Extract the (x, y) coordinate from the center of the cell holding the provided text.  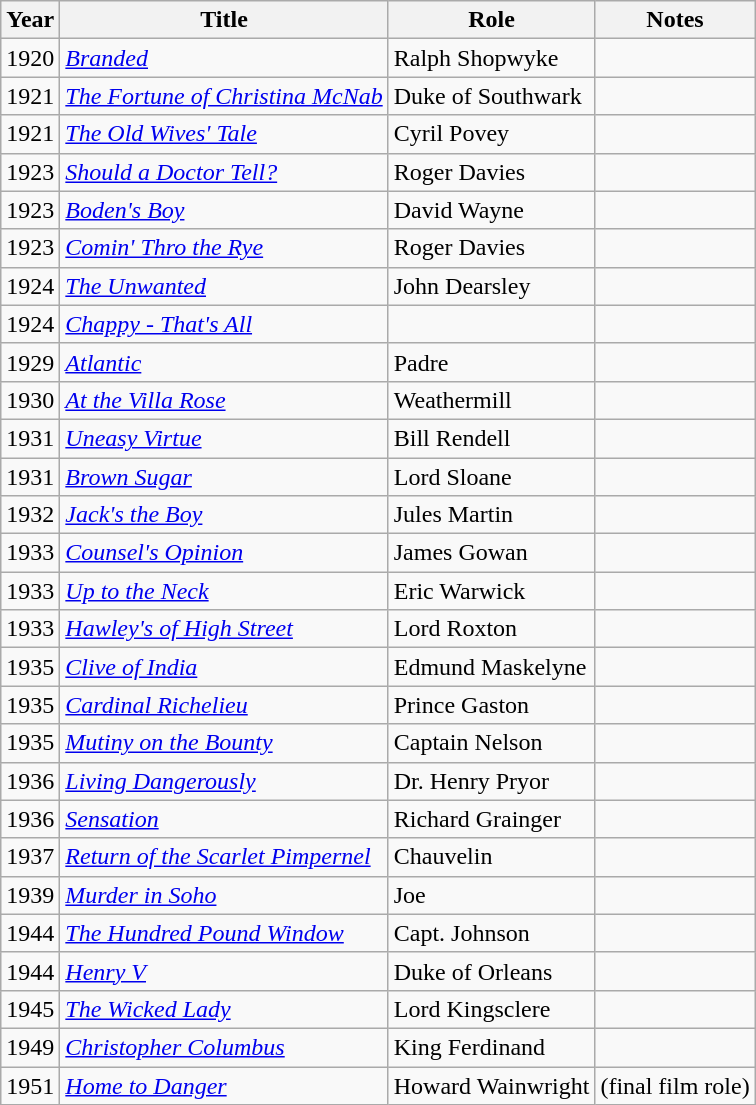
Sensation (224, 819)
Year (30, 20)
Bill Rendell (492, 438)
1951 (30, 1085)
Lord Roxton (492, 629)
Branded (224, 58)
Home to Danger (224, 1085)
Capt. Johnson (492, 933)
Counsel's Opinion (224, 553)
Cardinal Richelieu (224, 705)
Duke of Orleans (492, 971)
Howard Wainwright (492, 1085)
Atlantic (224, 362)
Joe (492, 895)
Edmund Maskelyne (492, 667)
Prince Gaston (492, 705)
Boden's Boy (224, 210)
Murder in Soho (224, 895)
Uneasy Virtue (224, 438)
Comin' Thro the Rye (224, 248)
Captain Nelson (492, 743)
Chauvelin (492, 857)
Duke of Southwark (492, 96)
The Unwanted (224, 286)
Role (492, 20)
King Ferdinand (492, 1047)
John Dearsley (492, 286)
Ralph Shopwyke (492, 58)
(final film role) (675, 1085)
The Hundred Pound Window (224, 933)
James Gowan (492, 553)
The Old Wives' Tale (224, 134)
1937 (30, 857)
1929 (30, 362)
Lord Sloane (492, 477)
Notes (675, 20)
Christopher Columbus (224, 1047)
Up to the Neck (224, 591)
Hawley's of High Street (224, 629)
Lord Kingsclere (492, 1009)
Henry V (224, 971)
Cyril Povey (492, 134)
1949 (30, 1047)
Living Dangerously (224, 781)
Jules Martin (492, 515)
Return of the Scarlet Pimpernel (224, 857)
1930 (30, 400)
Richard Grainger (492, 819)
Padre (492, 362)
Jack's the Boy (224, 515)
At the Villa Rose (224, 400)
Chappy - That's All (224, 324)
Weathermill (492, 400)
1932 (30, 515)
1920 (30, 58)
The Fortune of Christina McNab (224, 96)
1939 (30, 895)
1945 (30, 1009)
Title (224, 20)
Should a Doctor Tell? (224, 172)
David Wayne (492, 210)
Dr. Henry Pryor (492, 781)
Brown Sugar (224, 477)
Eric Warwick (492, 591)
Clive of India (224, 667)
Mutiny on the Bounty (224, 743)
The Wicked Lady (224, 1009)
